Output the [x, y] coordinate of the center of the cell containing the given text.  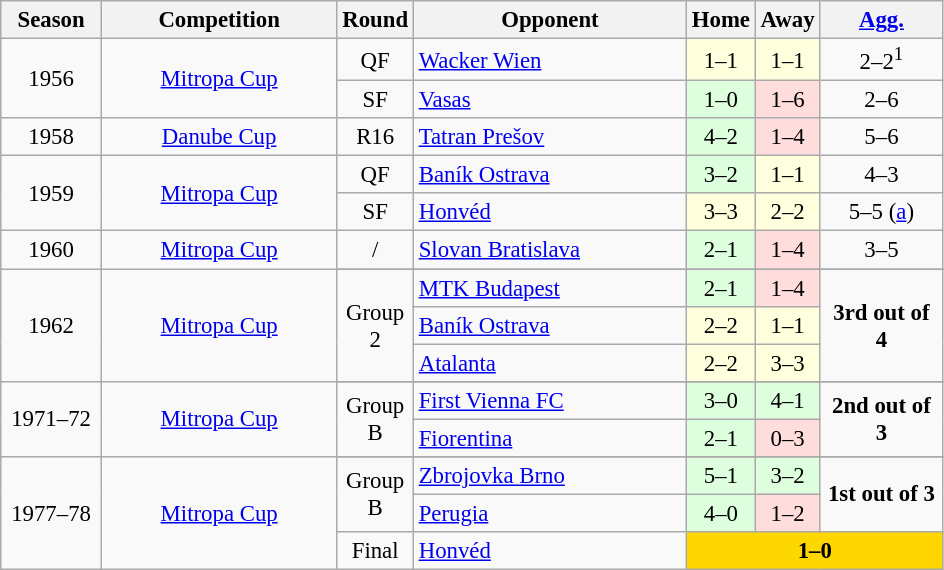
4–0 [720, 513]
First Vienna FC [550, 400]
Vasas [550, 100]
Agg. [882, 20]
1977–78 [52, 514]
Opponent [550, 20]
1962 [52, 326]
3rd out of 4 [882, 326]
MTK Budapest [550, 288]
4–3 [882, 175]
3–0 [720, 400]
5–5 (a) [882, 213]
1–2 [788, 513]
Final [375, 551]
Group 2 [375, 326]
4–1 [788, 400]
3–5 [882, 250]
5–6 [882, 137]
Round [375, 20]
Away [788, 20]
Fiorentina [550, 438]
0–3 [788, 438]
5–1 [720, 476]
2–21 [882, 60]
/ [375, 250]
1959 [52, 194]
Danube Cup [219, 137]
Zbrojovka Brno [550, 476]
Wacker Wien [550, 60]
Perugia [550, 513]
Season [52, 20]
Atalanta [550, 363]
Slovan Bratislava [550, 250]
1st out of 3 [882, 494]
Home [720, 20]
Tatran Prešov [550, 137]
4–2 [720, 137]
1956 [52, 79]
2–6 [882, 100]
1971–72 [52, 418]
1960 [52, 250]
R16 [375, 137]
2nd out of 3 [882, 418]
1–6 [788, 100]
Competition [219, 20]
1958 [52, 137]
